Capture the cell that displays the provided text and extract its [x, y] central coordinate. 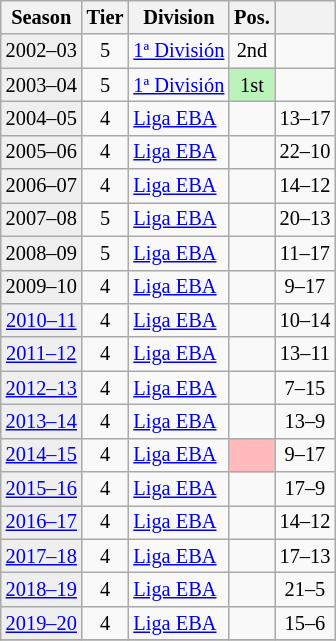
Season [42, 17]
Pos. [252, 17]
7–15 [306, 388]
22–10 [306, 152]
2017–18 [42, 556]
20–13 [306, 219]
15–6 [306, 623]
2nd [252, 51]
17–9 [306, 489]
13–11 [306, 354]
2013–14 [42, 421]
2018–19 [42, 589]
21–5 [306, 589]
2015–16 [42, 489]
Tier [106, 17]
17–13 [306, 556]
2010–11 [42, 320]
10–14 [306, 320]
2009–10 [42, 287]
2004–05 [42, 118]
2019–20 [42, 623]
11–17 [306, 253]
2005–06 [42, 152]
13–17 [306, 118]
2011–12 [42, 354]
2006–07 [42, 186]
2012–13 [42, 388]
2016–17 [42, 522]
1st [252, 85]
2008–09 [42, 253]
13–9 [306, 421]
2014–15 [42, 455]
2007–08 [42, 219]
2002–03 [42, 51]
Division [178, 17]
2003–04 [42, 85]
